Pinpoint the cell where the given text exists, returning its [X, Y] midpoint coordinate. 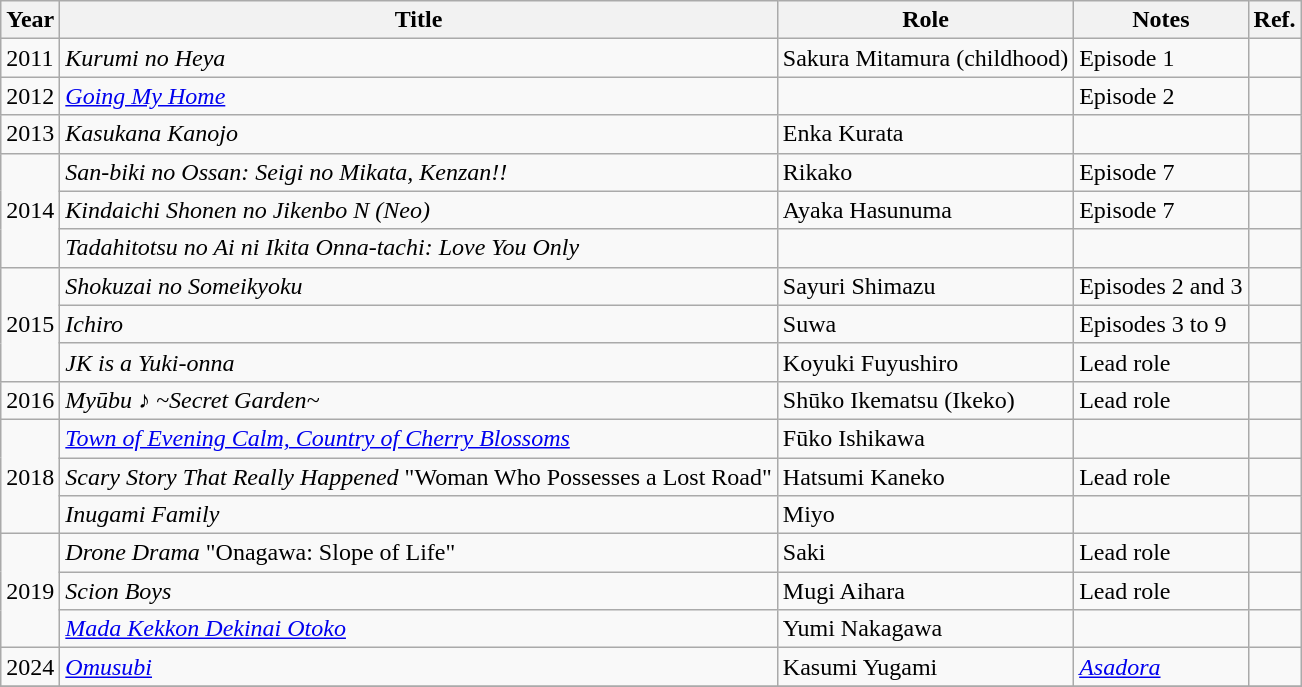
San-biki no Ossan: Seigi no Mikata, Kenzan!! [419, 172]
Shokuzai no Someikyoku [419, 286]
Ayaka Hasunuma [925, 210]
Kindaichi Shonen no Jikenbo N (Neo) [419, 210]
JK is a Yuki-onna [419, 362]
Tadahitotsu no Ai ni Ikita Onna-tachi: Love You Only [419, 248]
Drone Drama "Onagawa: Slope of Life" [419, 553]
2011 [30, 58]
Fūko Ishikawa [925, 438]
Miyo [925, 515]
Title [419, 20]
2019 [30, 591]
2014 [30, 210]
Hatsumi Kaneko [925, 477]
Sayuri Shimazu [925, 286]
2016 [30, 400]
2013 [30, 134]
Going My Home [419, 96]
Omusubi [419, 667]
Notes [1161, 20]
Episode 1 [1161, 58]
Koyuki Fuyushiro [925, 362]
Town of Evening Calm, Country of Cherry Blossoms [419, 438]
Sakura Mitamura (childhood) [925, 58]
Scion Boys [419, 591]
Episodes 2 and 3 [1161, 286]
Episodes 3 to 9 [1161, 324]
Scary Story That Really Happened "Woman Who Possesses a Lost Road" [419, 477]
Shūko Ikematsu (Ikeko) [925, 400]
Yumi Nakagawa [925, 629]
Inugami Family [419, 515]
Episode 2 [1161, 96]
Kasumi Yugami [925, 667]
Myūbu ♪ ~Secret Garden~ [419, 400]
2024 [30, 667]
Enka Kurata [925, 134]
Ref. [1274, 20]
Year [30, 20]
Mada Kekkon Dekinai Otoko [419, 629]
Kurumi no Heya [419, 58]
Suwa [925, 324]
Asadora [1161, 667]
2012 [30, 96]
2015 [30, 324]
Saki [925, 553]
Rikako [925, 172]
Mugi Aihara [925, 591]
Role [925, 20]
Kasukana Kanojo [419, 134]
2018 [30, 476]
Ichiro [419, 324]
